Identify which cell holds the provided text, then report its [x, y] central coordinate. 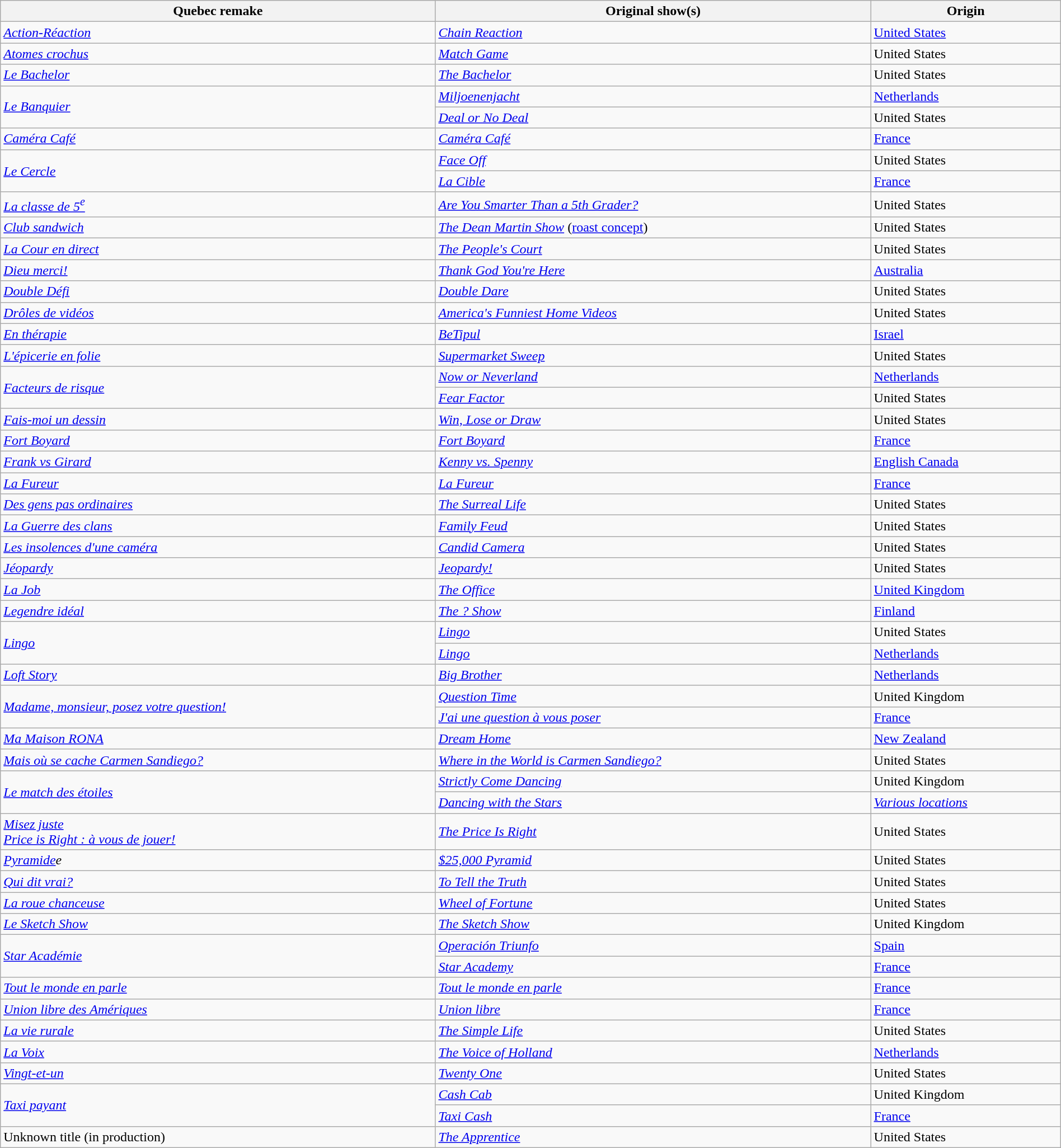
Le Sketch Show [218, 924]
La vie rurale [218, 1031]
Question Time [653, 696]
Star Academy [653, 967]
Dancing with the Stars [653, 803]
Pyramidee [218, 860]
Are You Smarter Than a 5th Grader? [653, 205]
Taxi Cash [653, 1116]
To Tell the Truth [653, 882]
Where in the World is Carmen Sandiego? [653, 760]
Israel [966, 334]
The Voice of Holland [653, 1052]
Des gens pas ordinaires [218, 505]
Double Défi [218, 291]
The ? Show [653, 611]
Vingt-et-un [218, 1073]
Various locations [966, 803]
English Canada [966, 462]
La Voix [218, 1052]
America's Funniest Home Videos [653, 313]
The Office [653, 590]
La classe de 5e [218, 205]
La Guerre des clans [218, 526]
Kenny vs. Spenny [653, 462]
New Zealand [966, 738]
Match Game [653, 54]
The People's Court [653, 249]
Origin [966, 11]
The Dean Martin Show (roast concept) [653, 228]
Operación Triunfo [653, 945]
Le Banquier [218, 107]
La Cible [653, 181]
Drôles de vidéos [218, 313]
Chain Reaction [653, 32]
Win, Lose or Draw [653, 419]
La roue chanceuse [218, 903]
Union libre [653, 1009]
The Surreal Life [653, 505]
Fear Factor [653, 398]
Madame, monsieur, posez votre question! [218, 707]
Now or Neverland [653, 377]
Jéopardy [218, 568]
La Cour en direct [218, 249]
Frank vs Girard [218, 462]
J'ai une question à vous poser [653, 717]
Le match des étoiles [218, 792]
Jeopardy! [653, 568]
Candid Camera [653, 547]
Le Bachelor [218, 75]
The Apprentice [653, 1137]
Mais où se cache Carmen Sandiego? [218, 760]
Deal or No Deal [653, 117]
Quebec remake [218, 11]
Taxi payant [218, 1105]
Les insolences d'une caméra [218, 547]
En thérapie [218, 334]
Star Académie [218, 956]
Big Brother [653, 675]
Family Feud [653, 526]
Facteurs de risque [218, 387]
Face Off [653, 160]
Loft Story [218, 675]
Strictly Come Dancing [653, 781]
Double Dare [653, 291]
Action-Réaction [218, 32]
Qui dit vrai? [218, 882]
$25,000 Pyramid [653, 860]
The Simple Life [653, 1031]
Spain [966, 945]
Le Cercle [218, 171]
Atomes crochus [218, 54]
Union libre des Amériques [218, 1009]
Finland [966, 611]
The Sketch Show [653, 924]
Original show(s) [653, 11]
Wheel of Fortune [653, 903]
Australia [966, 270]
Ma Maison RONA [218, 738]
Thank God You're Here [653, 270]
The Bachelor [653, 75]
Club sandwich [218, 228]
The Price Is Right [653, 831]
Dieu merci! [218, 270]
BeTipul [653, 334]
Fais-moi un dessin [218, 419]
Legendre idéal [218, 611]
Miljoenenjacht [653, 96]
L'épicerie en folie [218, 355]
Supermarket Sweep [653, 355]
Dream Home [653, 738]
Misez justePrice is Right : à vous de jouer! [218, 831]
Cash Cab [653, 1094]
Unknown title (in production) [218, 1137]
Twenty One [653, 1073]
La Job [218, 590]
